Determine the [x, y] coordinate at the center of the cell enclosing the given text.  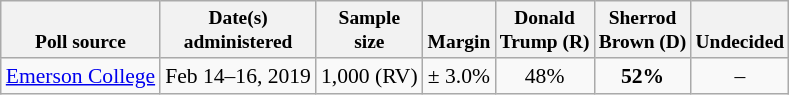
Samplesize [370, 30]
– [740, 76]
Feb 14–16, 2019 [238, 76]
SherrodBrown (D) [642, 30]
Margin [459, 30]
Date(s)administered [238, 30]
DonaldTrump (R) [544, 30]
Emerson College [80, 76]
Undecided [740, 30]
Poll source [80, 30]
52% [642, 76]
48% [544, 76]
± 3.0% [459, 76]
1,000 (RV) [370, 76]
